For the text-containing cell, return its midpoint in [x, y] coordinate format. 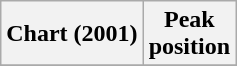
Chart (2001) [72, 34]
Peakposition [189, 34]
